Pinpoint the cell where the given text exists, returning its (X, Y) midpoint coordinate. 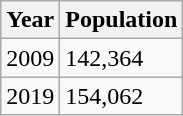
2009 (30, 58)
2019 (30, 96)
Year (30, 20)
154,062 (122, 96)
Population (122, 20)
142,364 (122, 58)
